From the cell containing the given text, extract its center point as [X, Y] coordinate. 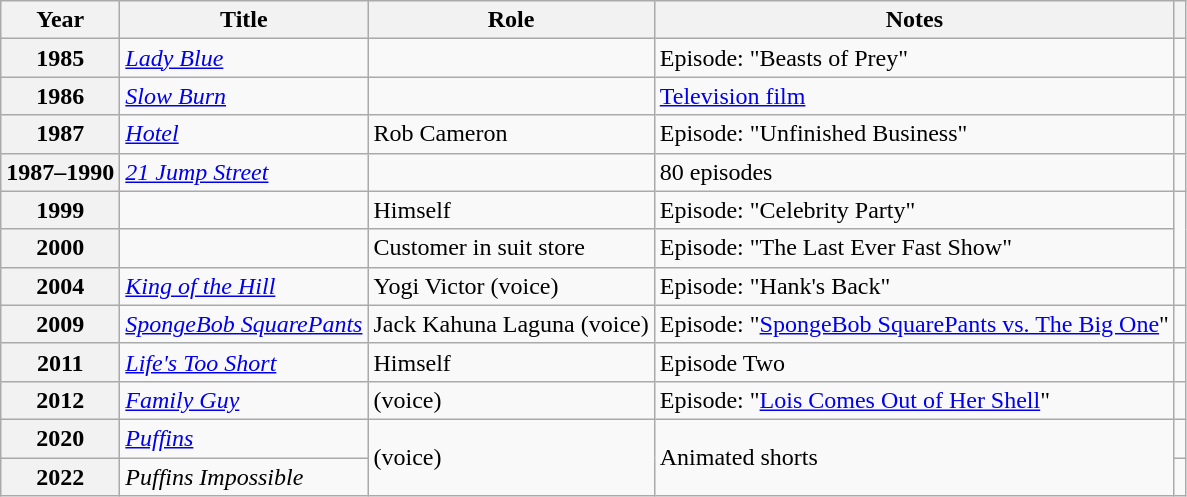
Role [511, 20]
2011 [60, 362]
SpongeBob SquarePants [244, 324]
Life's Too Short [244, 362]
2022 [60, 477]
2012 [60, 400]
1986 [60, 96]
80 episodes [914, 172]
1999 [60, 210]
Episode: "Unfinished Business" [914, 134]
Episode: "Hank's Back" [914, 286]
Slow Burn [244, 96]
Episode: "Lois Comes Out of Her Shell" [914, 400]
21 Jump Street [244, 172]
Jack Kahuna Laguna (voice) [511, 324]
2004 [60, 286]
1987–1990 [60, 172]
Animated shorts [914, 457]
1985 [60, 58]
Episode Two [914, 362]
Episode: "Celebrity Party" [914, 210]
King of the Hill [244, 286]
Notes [914, 20]
Episode: "The Last Ever Fast Show" [914, 248]
Television film [914, 96]
Year [60, 20]
Hotel [244, 134]
2009 [60, 324]
Episode: "Beasts of Prey" [914, 58]
Puffins Impossible [244, 477]
Puffins [244, 438]
Yogi Victor (voice) [511, 286]
Lady Blue [244, 58]
2020 [60, 438]
1987 [60, 134]
Customer in suit store [511, 248]
2000 [60, 248]
Title [244, 20]
Rob Cameron [511, 134]
Family Guy [244, 400]
Episode: "SpongeBob SquarePants vs. The Big One" [914, 324]
